Find where the given text appears and provide that cell's center as [x, y] coordinate. 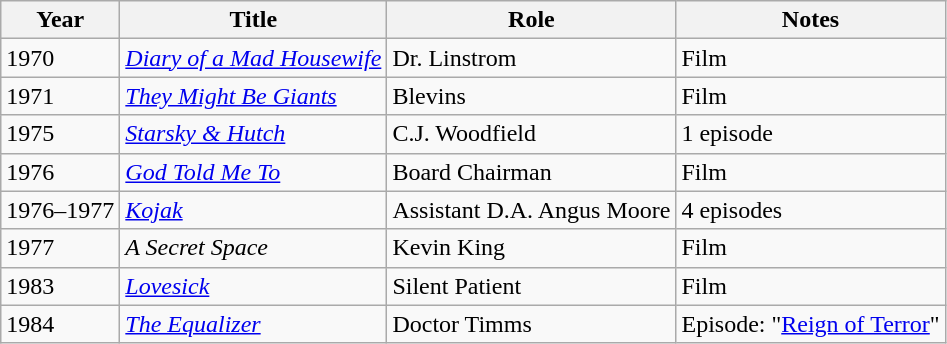
They Might Be Giants [254, 96]
Title [254, 20]
Kevin King [532, 248]
Year [60, 20]
Kojak [254, 210]
Notes [810, 20]
Blevins [532, 96]
1 episode [810, 134]
God Told Me To [254, 172]
4 episodes [810, 210]
1971 [60, 96]
Episode: "Reign of Terror" [810, 324]
Role [532, 20]
Doctor Timms [532, 324]
Starsky & Hutch [254, 134]
Assistant D.A. Angus Moore [532, 210]
Silent Patient [532, 286]
1976 [60, 172]
Dr. Linstrom [532, 58]
1977 [60, 248]
C.J. Woodfield [532, 134]
1976–1977 [60, 210]
A Secret Space [254, 248]
The Equalizer [254, 324]
1983 [60, 286]
1970 [60, 58]
Diary of a Mad Housewife [254, 58]
Lovesick [254, 286]
1984 [60, 324]
1975 [60, 134]
Board Chairman [532, 172]
